Provide the [X, Y] coordinate of the cell's center where the given text is located.  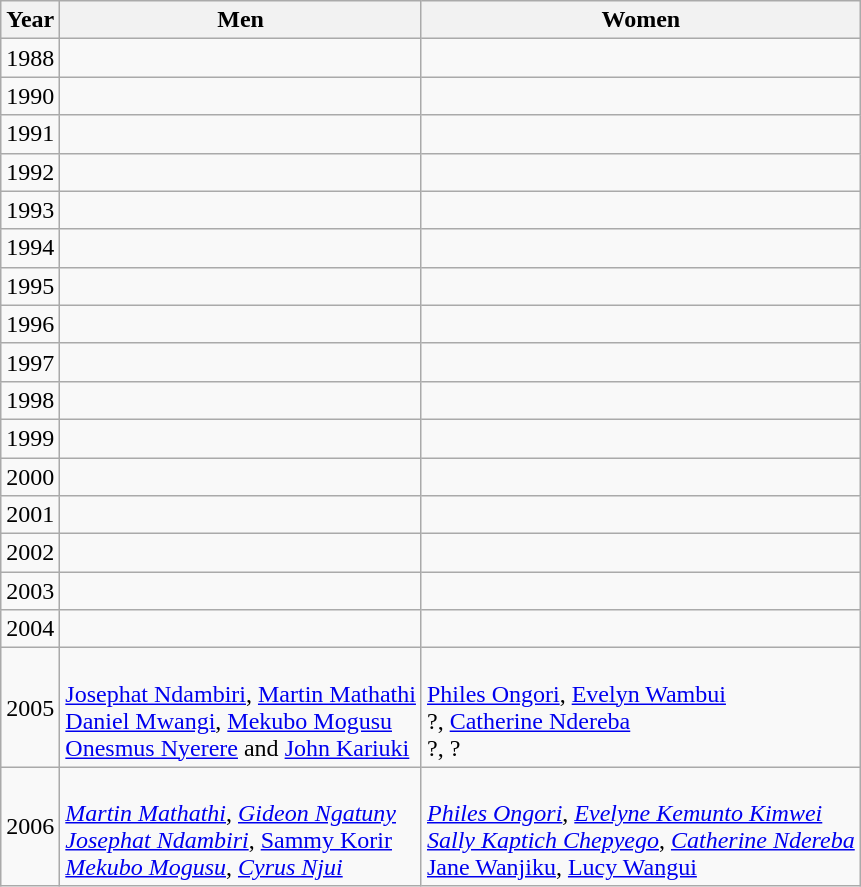
1991 [30, 134]
1990 [30, 96]
Martin Mathathi, Gideon NgatunyJosephat Ndambiri, Sammy KorirMekubo Mogusu, Cyrus Njui [241, 826]
2004 [30, 629]
1995 [30, 286]
1996 [30, 324]
1988 [30, 58]
2001 [30, 515]
Philes Ongori, Evelyn Wambui ?, Catherine Ndereba ?, ? [640, 708]
2002 [30, 553]
2003 [30, 591]
1998 [30, 400]
Year [30, 20]
2000 [30, 477]
1993 [30, 210]
1999 [30, 438]
Josephat Ndambiri, Martin MathathiDaniel Mwangi, Mekubo MogusuOnesmus Nyerere and John Kariuki [241, 708]
Women [640, 20]
2005 [30, 708]
1992 [30, 172]
Men [241, 20]
2006 [30, 826]
Philes Ongori, Evelyne Kemunto KimweiSally Kaptich Chepyego, Catherine NderebaJane Wanjiku, Lucy Wangui [640, 826]
1997 [30, 362]
1994 [30, 248]
